Return (X, Y) of the center of cell containing provided text 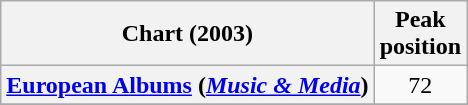
Chart (2003) (188, 34)
European Albums (Music & Media) (188, 85)
72 (420, 85)
Peakposition (420, 34)
